Detect which cell encompasses the target text, then output its [x, y] center coordinate. 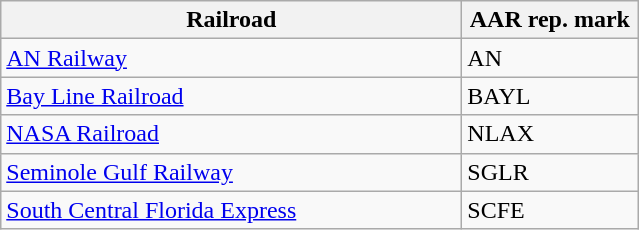
South Central Florida Express [232, 210]
SGLR [550, 172]
Bay Line Railroad [232, 96]
SCFE [550, 210]
BAYL [550, 96]
Railroad [232, 20]
NASA Railroad [232, 134]
AN Railway [232, 58]
AAR rep. mark [550, 20]
NLAX [550, 134]
Seminole Gulf Railway [232, 172]
AN [550, 58]
